From the cell containing the given text, extract its center point as (x, y) coordinate. 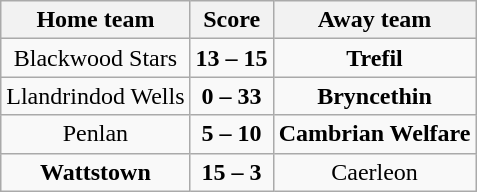
13 – 15 (232, 58)
0 – 33 (232, 96)
Score (232, 20)
Penlan (96, 134)
Caerleon (374, 172)
Wattstown (96, 172)
5 – 10 (232, 134)
15 – 3 (232, 172)
Cambrian Welfare (374, 134)
Llandrindod Wells (96, 96)
Blackwood Stars (96, 58)
Bryncethin (374, 96)
Home team (96, 20)
Away team (374, 20)
Trefil (374, 58)
